Return the (x, y) coordinate for the center point of the cell that contains the specified text.  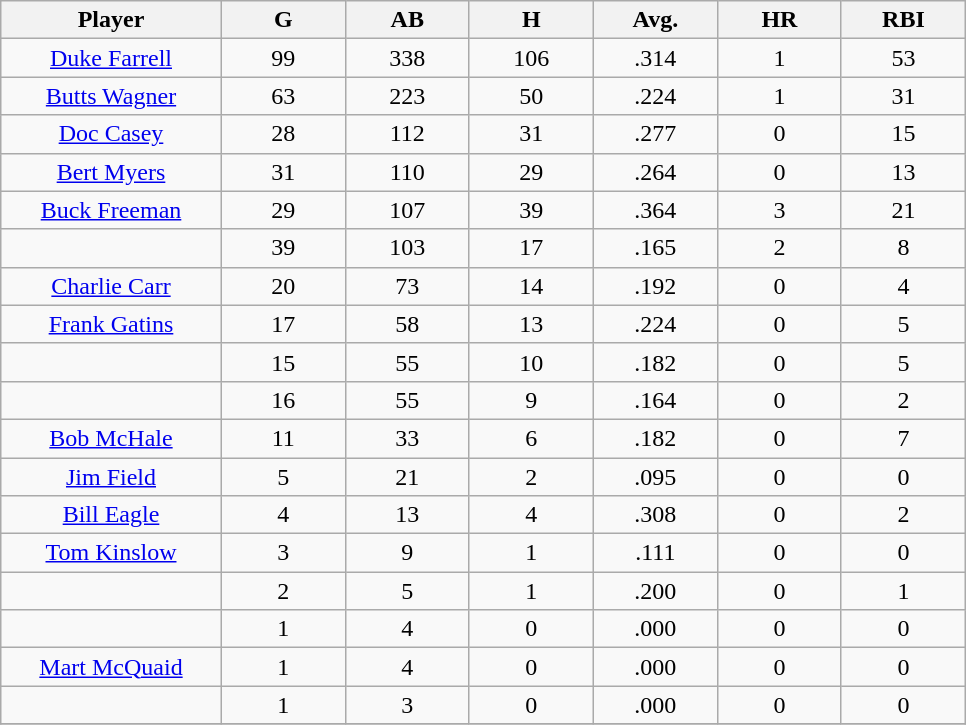
.308 (655, 515)
Buck Freeman (111, 210)
HR (779, 20)
107 (407, 210)
Mart McQuaid (111, 667)
106 (531, 58)
Doc Casey (111, 134)
Charlie Carr (111, 286)
.095 (655, 477)
Avg. (655, 20)
.111 (655, 553)
.277 (655, 134)
7 (903, 438)
10 (531, 362)
.164 (655, 400)
H (531, 20)
223 (407, 96)
103 (407, 248)
AB (407, 20)
63 (283, 96)
.264 (655, 172)
28 (283, 134)
112 (407, 134)
G (283, 20)
58 (407, 324)
Duke Farrell (111, 58)
20 (283, 286)
.165 (655, 248)
Bill Eagle (111, 515)
Bert Myers (111, 172)
.314 (655, 58)
Frank Gatins (111, 324)
Jim Field (111, 477)
11 (283, 438)
338 (407, 58)
Tom Kinslow (111, 553)
Butts Wagner (111, 96)
14 (531, 286)
53 (903, 58)
8 (903, 248)
110 (407, 172)
.192 (655, 286)
.364 (655, 210)
16 (283, 400)
RBI (903, 20)
73 (407, 286)
50 (531, 96)
Bob McHale (111, 438)
99 (283, 58)
Player (111, 20)
6 (531, 438)
.200 (655, 591)
33 (407, 438)
